Identify which cell holds the provided text, then report its (x, y) central coordinate. 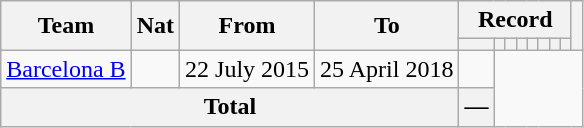
25 April 2018 (387, 69)
Team (66, 26)
Nat (155, 26)
22 July 2015 (248, 69)
Total (230, 107)
To (387, 26)
Barcelona B (66, 69)
From (248, 26)
— (476, 107)
Record (515, 20)
